Find where the given text appears and provide that cell's center as [x, y] coordinate. 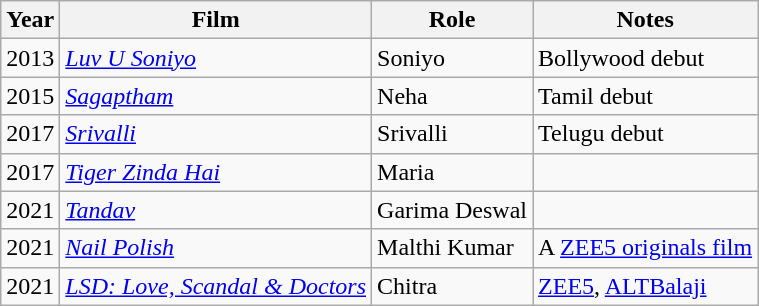
Soniyo [452, 58]
2013 [30, 58]
ZEE5, ALTBalaji [646, 286]
Tamil debut [646, 96]
2015 [30, 96]
Garima Deswal [452, 210]
Role [452, 20]
Tiger Zinda Hai [216, 172]
Luv U Soniyo [216, 58]
Sagaptham [216, 96]
Tandav [216, 210]
Telugu debut [646, 134]
Neha [452, 96]
Film [216, 20]
Year [30, 20]
Malthi Kumar [452, 248]
Chitra [452, 286]
A ZEE5 originals film [646, 248]
Maria [452, 172]
LSD: Love, Scandal & Doctors [216, 286]
Nail Polish [216, 248]
Notes [646, 20]
Bollywood debut [646, 58]
